Return (x, y) of the center of cell containing provided text 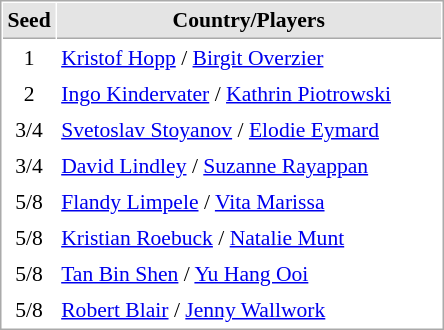
David Lindley / Suzanne Rayappan (249, 165)
2 (29, 93)
Tan Bin Shen / Yu Hang Ooi (249, 273)
Country/Players (249, 21)
Seed (29, 21)
Robert Blair / Jenny Wallwork (249, 309)
Ingo Kindervater / Kathrin Piotrowski (249, 93)
Kristof Hopp / Birgit Overzier (249, 57)
1 (29, 57)
Flandy Limpele / Vita Marissa (249, 201)
Svetoslav Stoyanov / Elodie Eymard (249, 129)
Kristian Roebuck / Natalie Munt (249, 237)
